Identify which cell holds the provided text, then report its (X, Y) central coordinate. 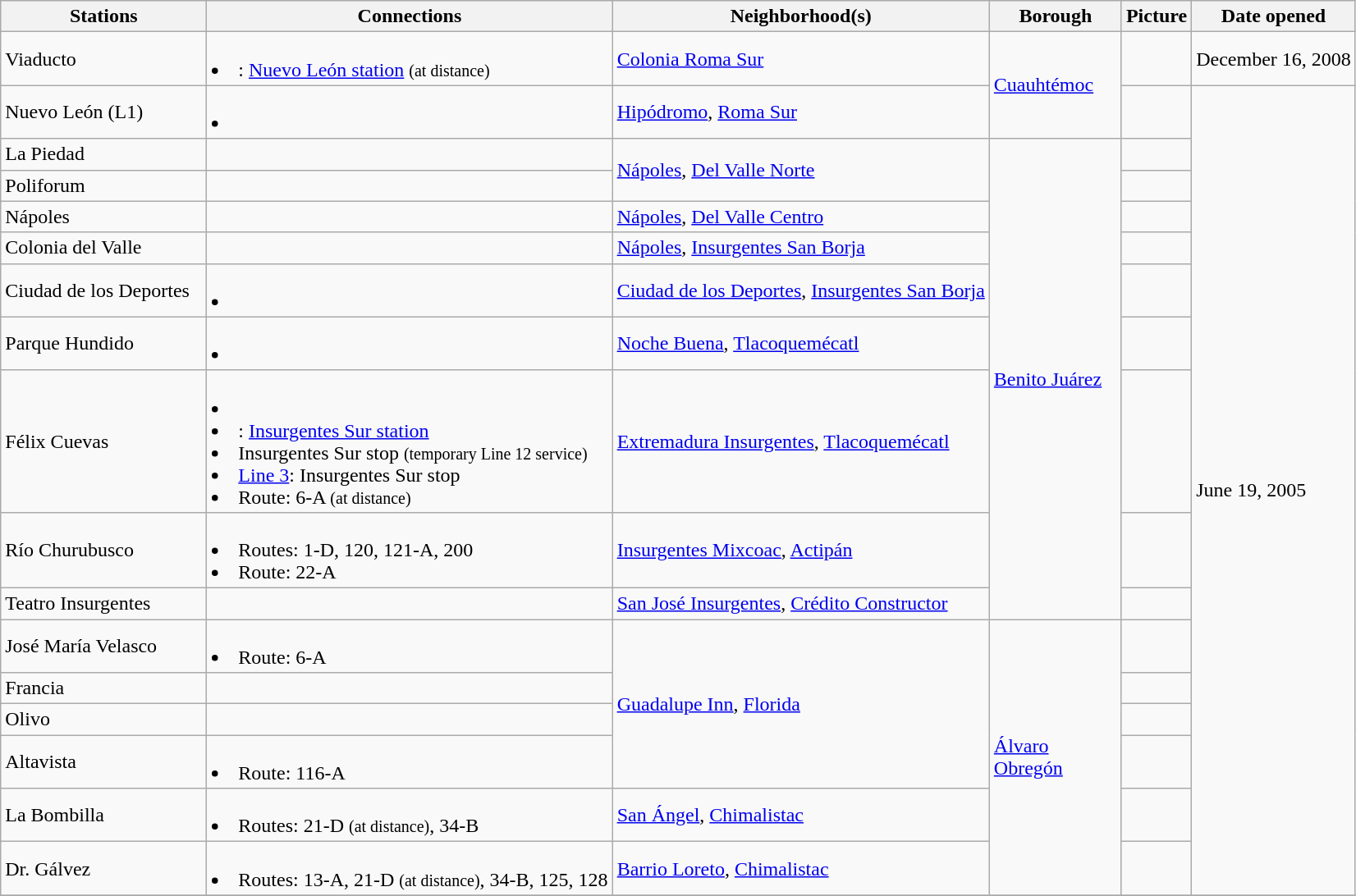
Picture (1156, 16)
Nápoles (103, 217)
Routes: 13-A, 21-D (at distance), 34-B, 125, 128 (410, 868)
Nuevo León (L1) (103, 112)
San Ángel, Chimalistac (801, 816)
: Nuevo León station (at distance) (410, 59)
Guadalupe Inn, Florida (801, 703)
Cuauhtémoc (1056, 85)
Date opened (1274, 16)
Connections (410, 16)
June 19, 2005 (1274, 491)
Route: 6-A (410, 645)
San José Insurgentes, Crédito Constructor (801, 603)
Barrio Loreto, Chimalistac (801, 868)
Nápoles, Del Valle Centro (801, 217)
Nápoles, Insurgentes San Borja (801, 248)
December 16, 2008 (1274, 59)
Noche Buena, Tlacoquemécatl (801, 343)
La Piedad (103, 154)
Insurgentes Mixcoac, Actipán (801, 550)
Altavista (103, 761)
Francia (103, 688)
Nápoles, Del Valle Norte (801, 170)
Dr. Gálvez (103, 868)
Stations (103, 16)
Borough (1056, 16)
Benito Juárez (1056, 379)
Colonia del Valle (103, 248)
Routes: 21-D (at distance), 34-B (410, 816)
Extremadura Insurgentes, Tlacoquemécatl (801, 441)
La Bombilla (103, 816)
Neighborhood(s) (801, 16)
Río Churubusco (103, 550)
Félix Cuevas (103, 441)
Ciudad de los Deportes (103, 290)
Parque Hundido (103, 343)
Ciudad de los Deportes, Insurgentes San Borja (801, 290)
Colonia Roma Sur (801, 59)
José María Velasco (103, 645)
Teatro Insurgentes (103, 603)
Routes: 1-D, 120, 121-A, 200 Route: 22-A (410, 550)
Viaducto (103, 59)
Poliforum (103, 185)
Route: 116-A (410, 761)
Olivo (103, 720)
Hipódromo, Roma Sur (801, 112)
Álvaro Obregón (1056, 757)
: Insurgentes Sur station Insurgentes Sur stop (temporary Line 12 service) Line 3: Insurgentes Sur stop Route: 6-A (at distance) (410, 441)
